Extract the [X, Y] coordinate from the center of the cell holding the provided text.  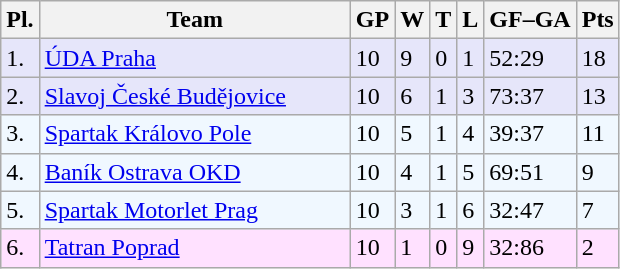
32:47 [530, 210]
7 [598, 210]
1. [20, 58]
3. [20, 134]
Spartak Motorlet Prag [194, 210]
Slavoj České Budějovice [194, 96]
13 [598, 96]
Pts [598, 20]
73:37 [530, 96]
52:29 [530, 58]
L [470, 20]
GF–GA [530, 20]
Pl. [20, 20]
Team [194, 20]
6. [20, 248]
T [444, 20]
11 [598, 134]
4. [20, 172]
39:37 [530, 134]
32:86 [530, 248]
GP [372, 20]
Tatran Poprad [194, 248]
69:51 [530, 172]
W [412, 20]
ÚDA Praha [194, 58]
2. [20, 96]
18 [598, 58]
2 [598, 248]
Spartak Královo Pole [194, 134]
5. [20, 210]
Baník Ostrava OKD [194, 172]
